Scan for the cell matching the given text and deliver its (x, y) coordinate at center. 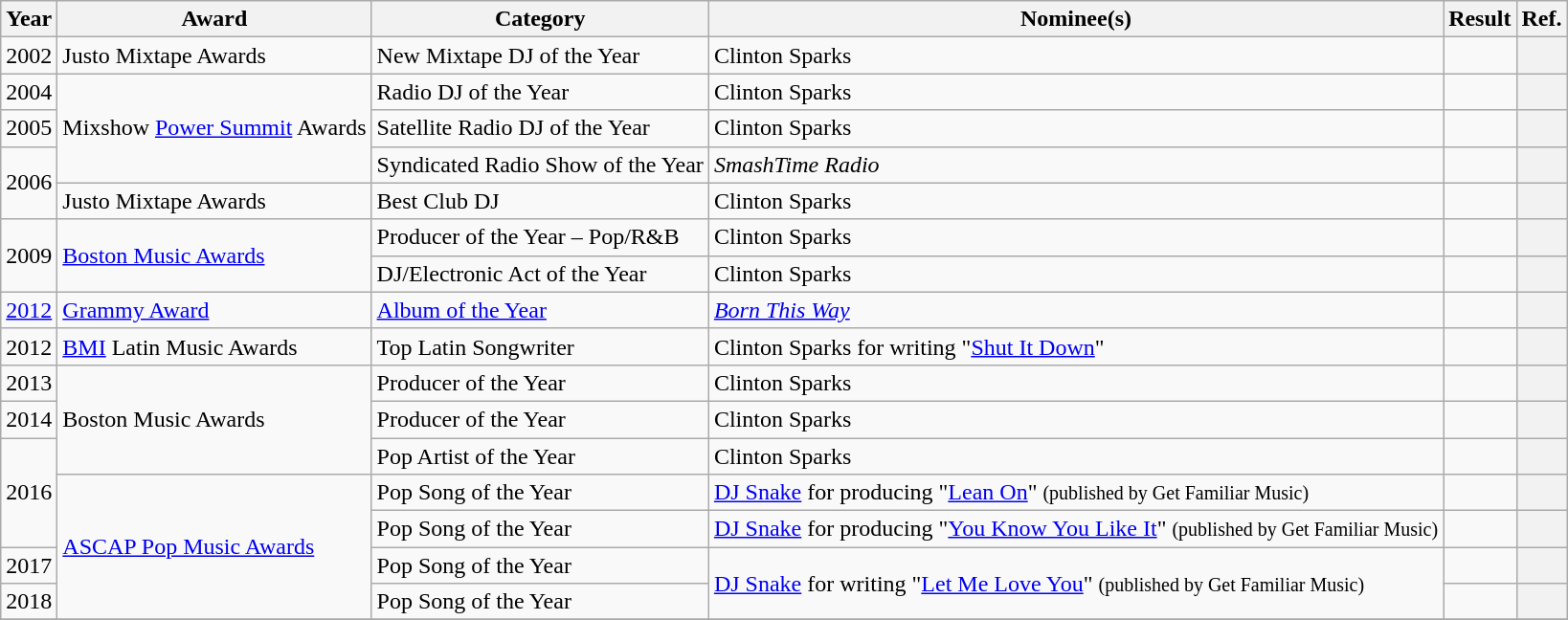
2014 (29, 419)
Nominee(s) (1076, 19)
Pop Artist of the Year (540, 456)
2009 (29, 255)
Mixshow Power Summit Awards (214, 128)
Category (540, 19)
Result (1480, 19)
2005 (29, 128)
New Mixtape DJ of the Year (540, 55)
2013 (29, 383)
Satellite Radio DJ of the Year (540, 128)
2018 (29, 602)
DJ Snake for writing "Let Me Love You" (published by Get Familiar Music) (1076, 584)
Producer of the Year – Pop/R&B (540, 237)
2004 (29, 92)
Grammy Award (214, 310)
2006 (29, 183)
Album of the Year (540, 310)
DJ Snake for producing "You Know You Like It" (published by Get Familiar Music) (1076, 529)
DJ/Electronic Act of the Year (540, 274)
Year (29, 19)
Award (214, 19)
SmashTime Radio (1076, 165)
2017 (29, 565)
2002 (29, 55)
Ref. (1541, 19)
Best Club DJ (540, 201)
DJ Snake for producing "Lean On" (published by Get Familiar Music) (1076, 493)
Clinton Sparks for writing "Shut It Down" (1076, 346)
Born This Way (1076, 310)
Radio DJ of the Year (540, 92)
BMI Latin Music Awards (214, 346)
Top Latin Songwriter (540, 346)
Syndicated Radio Show of the Year (540, 165)
ASCAP Pop Music Awards (214, 547)
2016 (29, 493)
